Return (X, Y) of the center of cell containing provided text 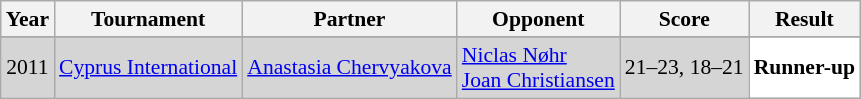
Runner-up (804, 68)
Partner (350, 19)
Opponent (538, 19)
Cyprus International (148, 68)
Tournament (148, 19)
Niclas Nøhr Joan Christiansen (538, 68)
Year (28, 19)
21–23, 18–21 (684, 68)
2011 (28, 68)
Score (684, 19)
Anastasia Chervyakova (350, 68)
Result (804, 19)
